Extract the (x, y) coordinate from the center of the cell holding the provided text.  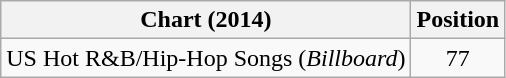
77 (458, 58)
Chart (2014) (206, 20)
Position (458, 20)
US Hot R&B/Hip-Hop Songs (Billboard) (206, 58)
